Return the [x, y] coordinate for the center point of the cell that contains the specified text.  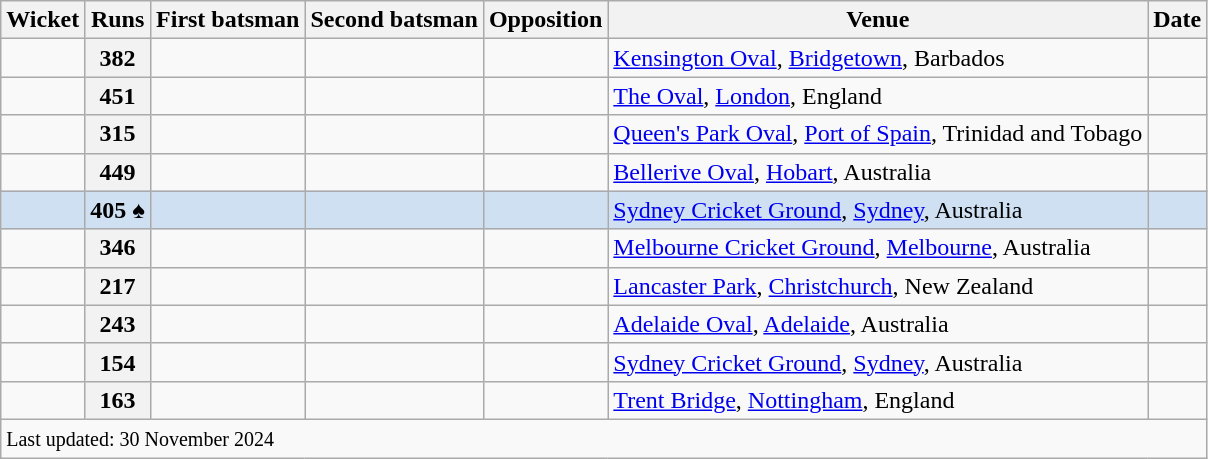
Queen's Park Oval, Port of Spain, Trinidad and Tobago [878, 134]
163 [118, 400]
Wicket [43, 20]
346 [118, 248]
First batsman [228, 20]
Runs [118, 20]
Kensington Oval, Bridgetown, Barbados [878, 58]
451 [118, 96]
Last updated: 30 November 2024 [604, 438]
Trent Bridge, Nottingham, England [878, 400]
405 ♠ [118, 210]
243 [118, 324]
Adelaide Oval, Adelaide, Australia [878, 324]
Second batsman [394, 20]
Venue [878, 20]
315 [118, 134]
Bellerive Oval, Hobart, Australia [878, 172]
Melbourne Cricket Ground, Melbourne, Australia [878, 248]
382 [118, 58]
217 [118, 286]
Lancaster Park, Christchurch, New Zealand [878, 286]
Date [1178, 20]
154 [118, 362]
449 [118, 172]
Opposition [545, 20]
The Oval, London, England [878, 96]
